Scan for the cell matching the given text and deliver its (x, y) coordinate at center. 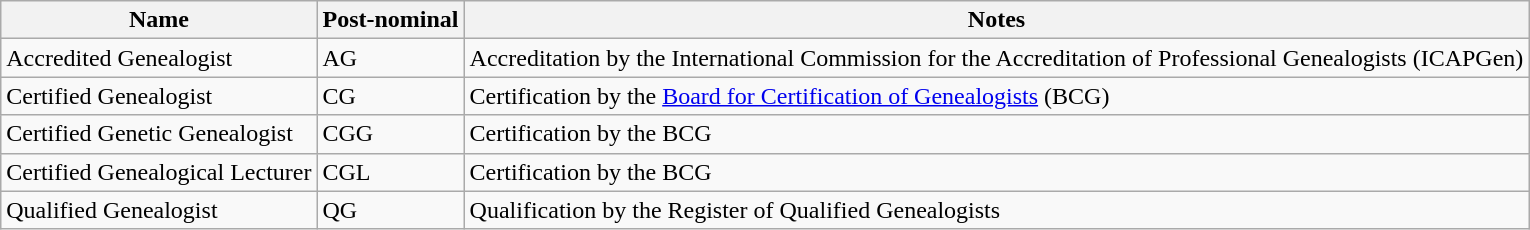
Notes (996, 20)
Certified Genetic Genealogist (159, 134)
Name (159, 20)
Certified Genealogical Lecturer (159, 172)
QG (390, 210)
Accreditation by the International Commission for the Accreditation of Professional Genealogists (ICAPGen) (996, 58)
Qualified Genealogist (159, 210)
Qualification by the Register of Qualified Genealogists (996, 210)
AG (390, 58)
Accredited Genealogist (159, 58)
Certification by the Board for Certification of Genealogists (BCG) (996, 96)
CGG (390, 134)
Post-nominal (390, 20)
CGL (390, 172)
CG (390, 96)
Certified Genealogist (159, 96)
